Search for the cell housing the specified text and yield its (x, y) center coordinate. 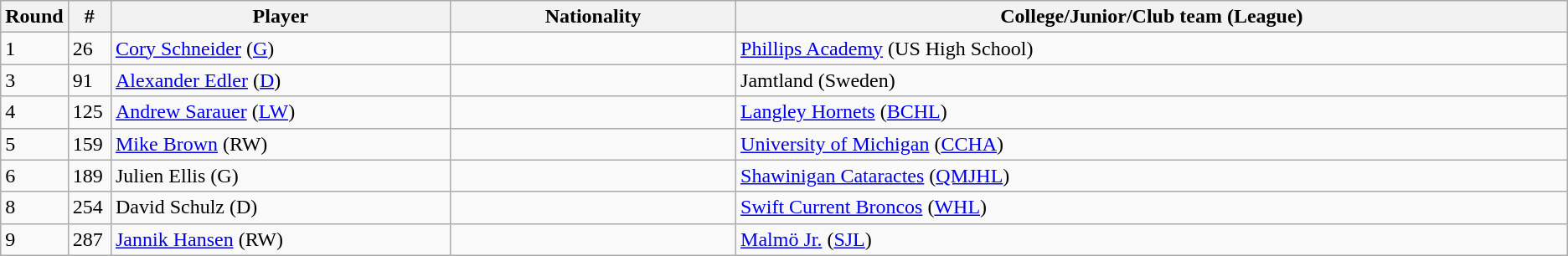
287 (89, 239)
Mike Brown (RW) (280, 144)
254 (89, 207)
189 (89, 176)
5 (34, 144)
1 (34, 49)
Cory Schneider (G) (280, 49)
159 (89, 144)
# (89, 17)
Phillips Academy (US High School) (1153, 49)
Malmö Jr. (SJL) (1153, 239)
Julien Ellis (G) (280, 176)
6 (34, 176)
Jamtland (Sweden) (1153, 80)
4 (34, 112)
Shawinigan Cataractes (QMJHL) (1153, 176)
9 (34, 239)
Jannik Hansen (RW) (280, 239)
Alexander Edler (D) (280, 80)
8 (34, 207)
26 (89, 49)
Round (34, 17)
125 (89, 112)
University of Michigan (CCHA) (1153, 144)
Player (280, 17)
3 (34, 80)
College/Junior/Club team (League) (1153, 17)
91 (89, 80)
Nationality (593, 17)
Andrew Sarauer (LW) (280, 112)
Langley Hornets (BCHL) (1153, 112)
David Schulz (D) (280, 207)
Swift Current Broncos (WHL) (1153, 207)
